Capture the cell that displays the provided text and extract its [x, y] central coordinate. 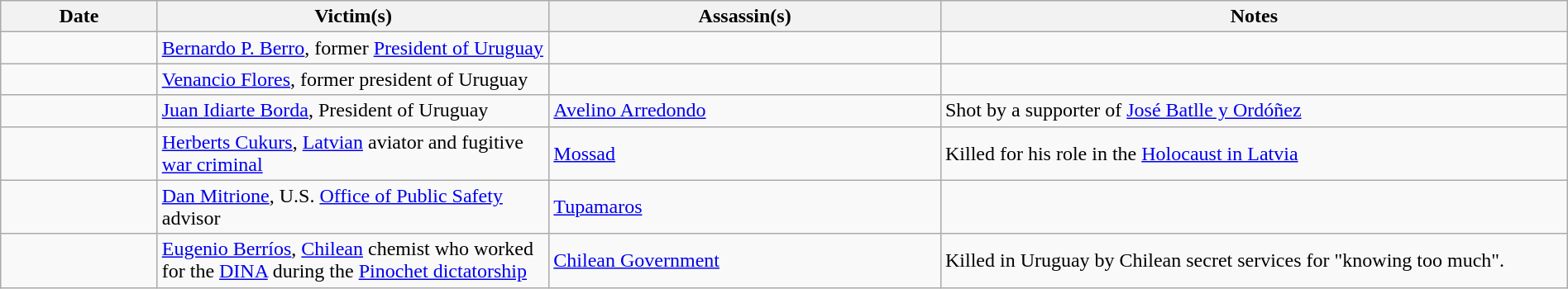
Juan Idiarte Borda, President of Uruguay [353, 111]
Tupamaros [745, 206]
Killed in Uruguay by Chilean secret services for "knowing too much". [1254, 261]
Shot by a supporter of José Batlle y Ordóñez [1254, 111]
Date [79, 17]
Eugenio Berríos, Chilean chemist who worked for the DINA during the Pinochet dictatorship [353, 261]
Chilean Government [745, 261]
Killed for his role in the Holocaust in Latvia [1254, 154]
Dan Mitrione, U.S. Office of Public Safety advisor [353, 206]
Herberts Cukurs, Latvian aviator and fugitive war criminal [353, 154]
Bernardo P. Berro, former President of Uruguay [353, 48]
Assassin(s) [745, 17]
Avelino Arredondo [745, 111]
Victim(s) [353, 17]
Notes [1254, 17]
Mossad [745, 154]
Venancio Flores, former president of Uruguay [353, 79]
